For the text-containing cell, return its midpoint in (X, Y) coordinate format. 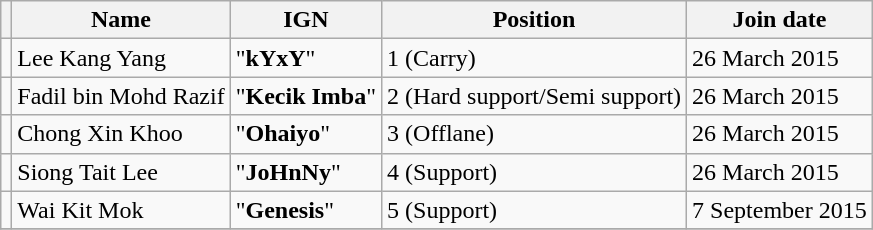
3 (Offlane) (534, 134)
2 (Hard support/Semi support) (534, 96)
"Ohaiyo" (306, 134)
Name (121, 20)
"kYxY" (306, 58)
5 (Support) (534, 210)
"Genesis" (306, 210)
"Kecik Imba" (306, 96)
1 (Carry) (534, 58)
IGN (306, 20)
Chong Xin Khoo (121, 134)
4 (Support) (534, 172)
Siong Tait Lee (121, 172)
"JoHnNy" (306, 172)
Fadil bin Mohd Razif (121, 96)
7 September 2015 (780, 210)
Wai Kit Mok (121, 210)
Position (534, 20)
Lee Kang Yang (121, 58)
Join date (780, 20)
